Detect which cell encompasses the target text, then output its (x, y) center coordinate. 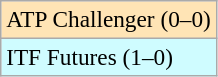
ATP Challenger (0–0) (108, 19)
ITF Futures (1–0) (108, 57)
